Provide the [X, Y] coordinate of the cell's center where the given text is located.  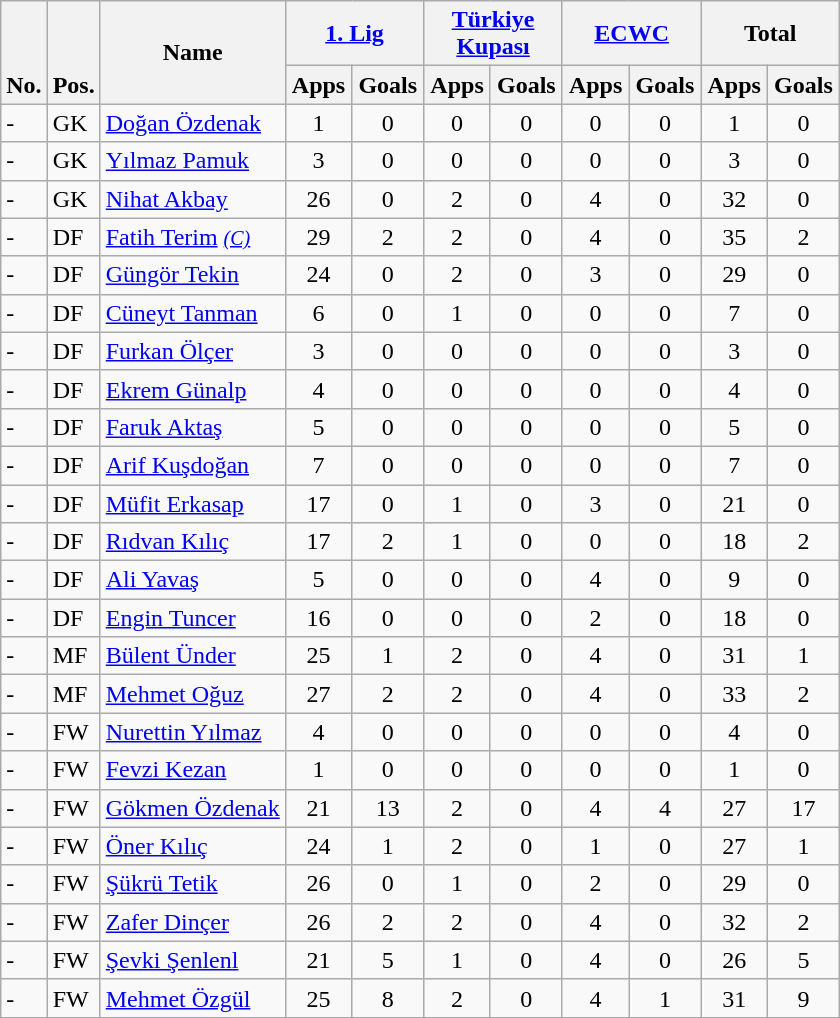
Total [770, 34]
Engin Tuncer [192, 618]
Fatih Terim (C) [192, 237]
Name [192, 52]
Güngör Tekin [192, 275]
Gökmen Özdenak [192, 808]
Şevki Şenlenl [192, 960]
No. [24, 52]
Fevzi Kezan [192, 770]
Şükrü Tetik [192, 884]
Zafer Dinçer [192, 922]
8 [388, 998]
6 [318, 313]
Nurettin Yılmaz [192, 732]
Nihat Akbay [192, 199]
16 [318, 618]
Müfit Erkasap [192, 503]
Mehmet Özgül [192, 998]
Arif Kuşdoğan [192, 465]
Faruk Aktaş [192, 427]
Ali Yavaş [192, 580]
Ekrem Günalp [192, 389]
13 [388, 808]
Bülent Ünder [192, 656]
35 [734, 237]
Yılmaz Pamuk [192, 161]
Mehmet Oğuz [192, 694]
Öner Kılıç [192, 846]
Pos. [74, 52]
Furkan Ölçer [192, 351]
Türkiye Kupası [494, 34]
33 [734, 694]
Cüneyt Tanman [192, 313]
1. Lig [354, 34]
Doğan Özdenak [192, 123]
Rıdvan Kılıç [192, 542]
ECWC [632, 34]
